Search for the cell housing the specified text and yield its [x, y] center coordinate. 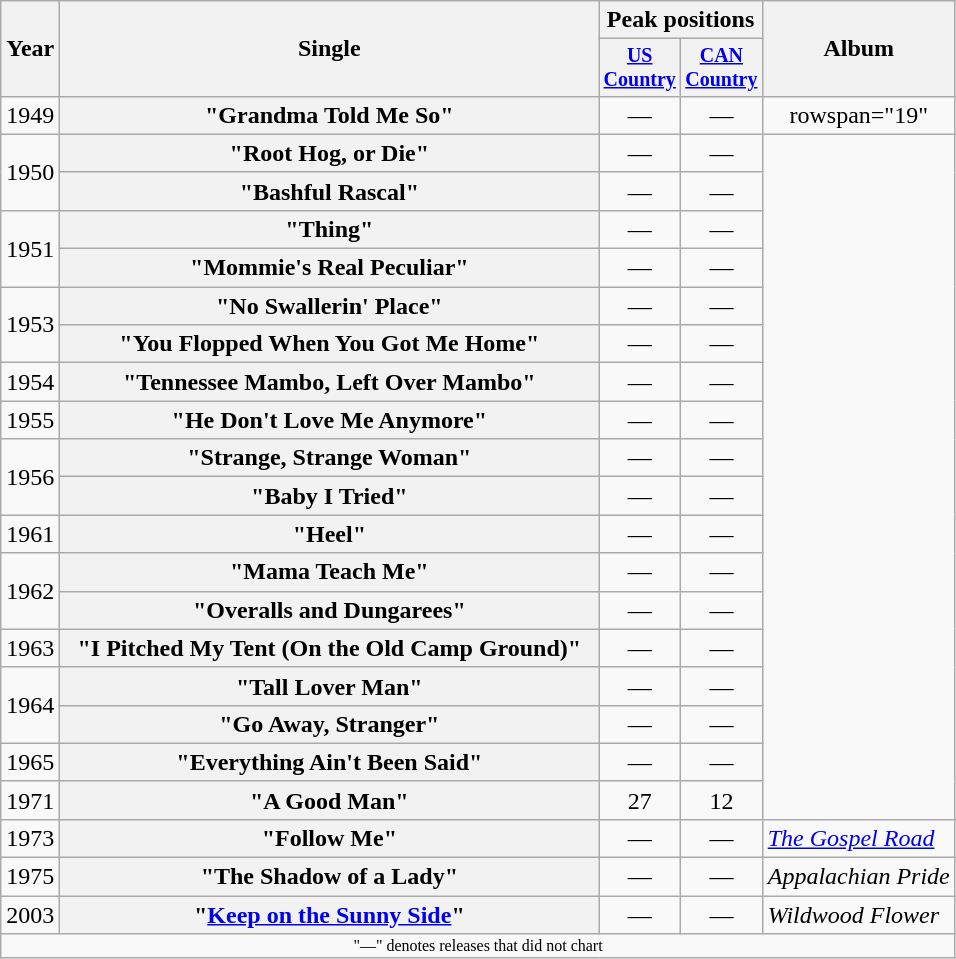
The Gospel Road [858, 838]
Peak positions [680, 20]
12 [722, 800]
Single [330, 49]
"Bashful Rascal" [330, 191]
1964 [30, 705]
Wildwood Flower [858, 915]
"The Shadow of a Lady" [330, 877]
"Tall Lover Man" [330, 686]
"Strange, Strange Woman" [330, 458]
Appalachian Pride [858, 877]
"Heel" [330, 534]
1962 [30, 591]
1965 [30, 762]
1975 [30, 877]
rowspan="19" [858, 115]
CAN Country [722, 68]
1955 [30, 420]
1951 [30, 248]
27 [640, 800]
2003 [30, 915]
"Keep on the Sunny Side" [330, 915]
1963 [30, 648]
1950 [30, 172]
US Country [640, 68]
Album [858, 49]
Year [30, 49]
"You Flopped When You Got Me Home" [330, 344]
"Overalls and Dungarees" [330, 610]
"No Swallerin' Place" [330, 306]
1971 [30, 800]
"Mama Teach Me" [330, 572]
"Root Hog, or Die" [330, 153]
1961 [30, 534]
"I Pitched My Tent (On the Old Camp Ground)" [330, 648]
"Follow Me" [330, 838]
"He Don't Love Me Anymore" [330, 420]
"Go Away, Stranger" [330, 724]
"Tennessee Mambo, Left Over Mambo" [330, 382]
"Everything Ain't Been Said" [330, 762]
"A Good Man" [330, 800]
"Baby I Tried" [330, 496]
"—" denotes releases that did not chart [478, 946]
"Thing" [330, 229]
"Grandma Told Me So" [330, 115]
1954 [30, 382]
1953 [30, 325]
1949 [30, 115]
1973 [30, 838]
"Mommie's Real Peculiar" [330, 268]
1956 [30, 477]
